Identify which cell holds the provided text, then report its (X, Y) central coordinate. 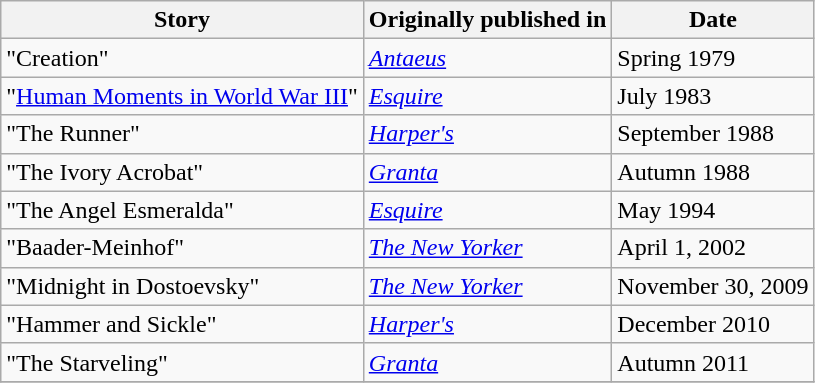
Spring 1979 (713, 58)
July 1983 (713, 96)
April 1, 2002 (713, 248)
"The Angel Esmeralda" (182, 210)
"The Starveling" (182, 362)
Autumn 2011 (713, 362)
"The Ivory Acrobat" (182, 172)
Antaeus (487, 58)
"Human Moments in World War III" (182, 96)
"Hammer and Sickle" (182, 324)
"Baader-Meinhof" (182, 248)
Originally published in (487, 20)
Autumn 1988 (713, 172)
Date (713, 20)
"The Runner" (182, 134)
May 1994 (713, 210)
December 2010 (713, 324)
November 30, 2009 (713, 286)
Story (182, 20)
"Midnight in Dostoevsky" (182, 286)
September 1988 (713, 134)
"Creation" (182, 58)
